Determine the (X, Y) coordinate at the center of the cell enclosing the given text.  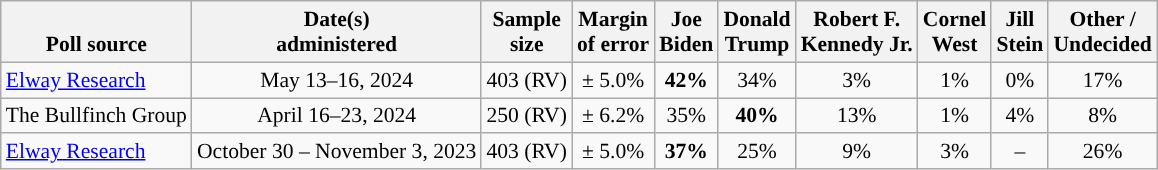
May 13–16, 2024 (337, 80)
0% (1020, 80)
April 16–23, 2024 (337, 116)
Marginof error (613, 32)
9% (857, 152)
October 30 – November 3, 2023 (337, 152)
40% (756, 116)
34% (756, 80)
– (1020, 152)
35% (686, 116)
Other /Undecided (1102, 32)
4% (1020, 116)
250 (RV) (526, 116)
Date(s)administered (337, 32)
8% (1102, 116)
JoeBiden (686, 32)
37% (686, 152)
42% (686, 80)
17% (1102, 80)
JillStein (1020, 32)
± 6.2% (613, 116)
Poll source (96, 32)
26% (1102, 152)
Robert F.Kennedy Jr. (857, 32)
Samplesize (526, 32)
13% (857, 116)
25% (756, 152)
The Bullfinch Group (96, 116)
CornelWest (955, 32)
DonaldTrump (756, 32)
